Return the (x, y) coordinate for the center point of the cell that contains the specified text.  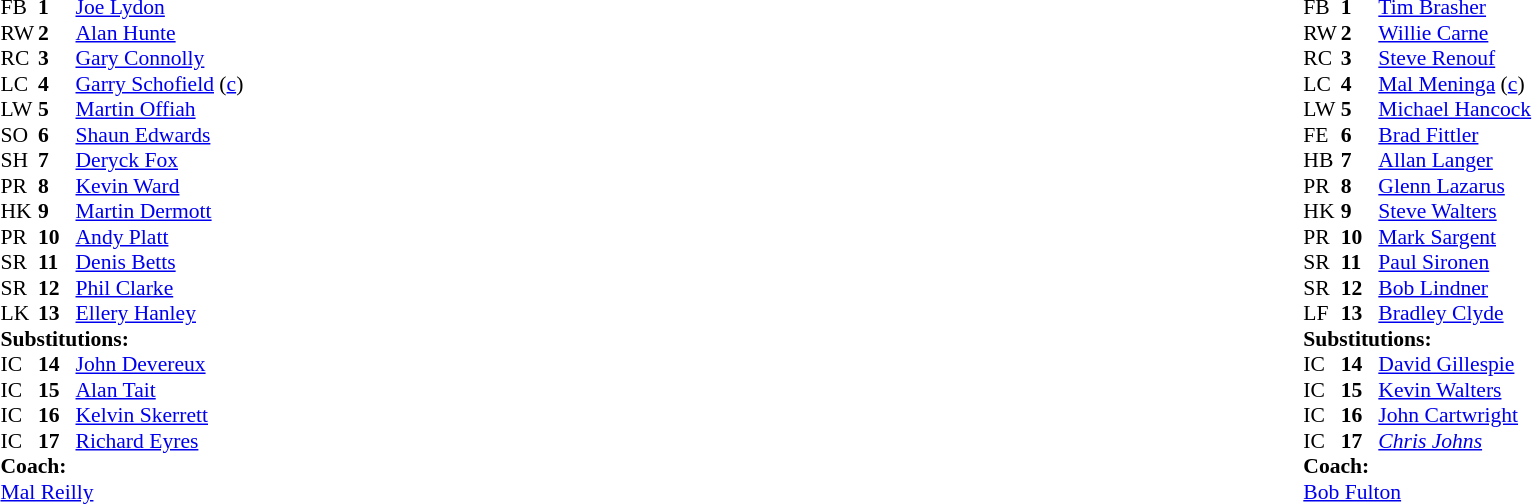
Glenn Lazarus (1454, 186)
Mal Meninga (c) (1454, 84)
Phil Clarke (160, 288)
David Gillespie (1454, 365)
Allan Langer (1454, 161)
SH (19, 161)
Paul Sironen (1454, 263)
HB (1322, 161)
Chris Johns (1454, 441)
Denis Betts (160, 263)
Martin Dermott (160, 211)
Shaun Edwards (160, 135)
Kevin Ward (160, 186)
LK (19, 313)
Gary Connolly (160, 59)
Willie Carne (1454, 33)
SO (19, 135)
Alan Hunte (160, 33)
Michael Hancock (1454, 109)
Martin Offiah (160, 109)
John Cartwright (1454, 415)
Bob Lindner (1454, 288)
Deryck Fox (160, 161)
Bradley Clyde (1454, 313)
Steve Renouf (1454, 59)
LF (1322, 313)
Andy Platt (160, 237)
Brad Fittler (1454, 135)
Mark Sargent (1454, 237)
Kevin Walters (1454, 390)
Kelvin Skerrett (160, 415)
Ellery Hanley (160, 313)
Garry Schofield (c) (160, 84)
FE (1322, 135)
Richard Eyres (160, 441)
Steve Walters (1454, 211)
John Devereux (160, 365)
Alan Tait (160, 390)
